For the text-containing cell, return its midpoint in (x, y) coordinate format. 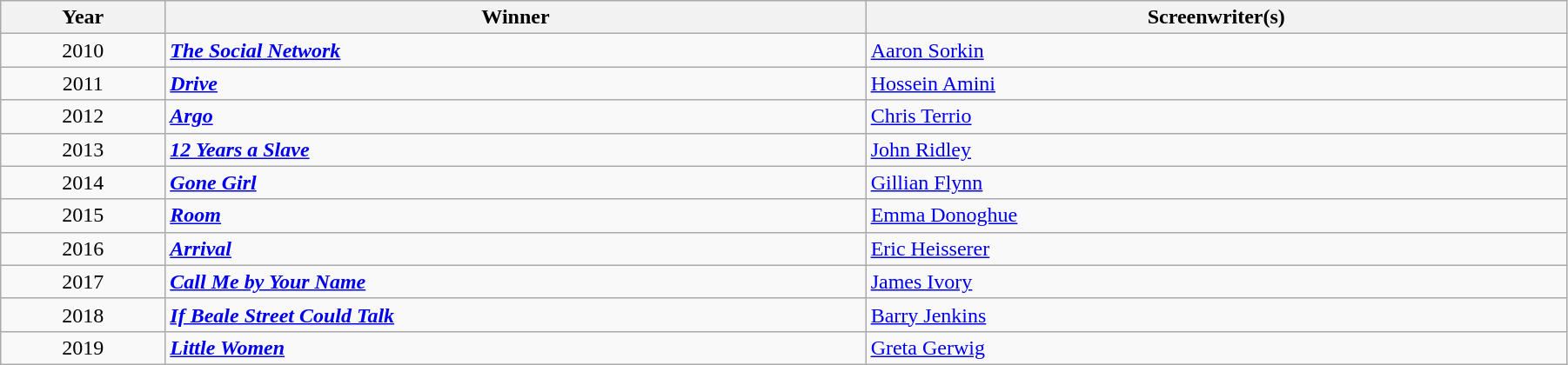
Call Me by Your Name (515, 282)
Gone Girl (515, 182)
Barry Jenkins (1216, 315)
Little Women (515, 348)
Emma Donoghue (1216, 216)
Room (515, 216)
Chris Terrio (1216, 116)
The Social Network (515, 50)
2010 (84, 50)
John Ridley (1216, 149)
Year (84, 17)
2012 (84, 116)
Screenwriter(s) (1216, 17)
Greta Gerwig (1216, 348)
2016 (84, 249)
Argo (515, 116)
2014 (84, 182)
Hossein Amini (1216, 83)
If Beale Street Could Talk (515, 315)
Winner (515, 17)
Drive (515, 83)
Gillian Flynn (1216, 182)
2011 (84, 83)
Arrival (515, 249)
Aaron Sorkin (1216, 50)
12 Years a Slave (515, 149)
2018 (84, 315)
2019 (84, 348)
James Ivory (1216, 282)
2015 (84, 216)
Eric Heisserer (1216, 249)
2017 (84, 282)
2013 (84, 149)
